For the text-containing cell, return its midpoint in (X, Y) coordinate format. 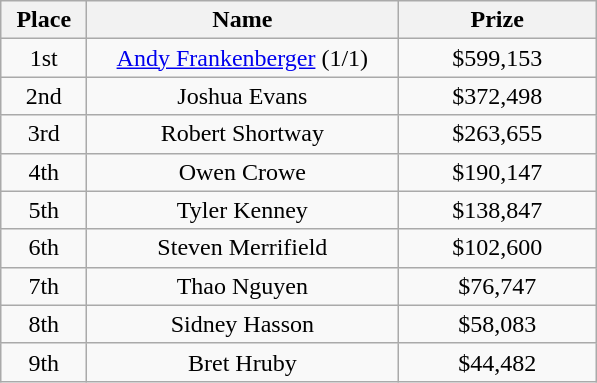
9th (44, 362)
3rd (44, 134)
Sidney Hasson (242, 324)
Steven Merrifield (242, 248)
6th (44, 248)
Joshua Evans (242, 96)
2nd (44, 96)
$599,153 (498, 58)
7th (44, 286)
Owen Crowe (242, 172)
8th (44, 324)
5th (44, 210)
$58,083 (498, 324)
$102,600 (498, 248)
$76,747 (498, 286)
Prize (498, 20)
Thao Nguyen (242, 286)
4th (44, 172)
Name (242, 20)
Place (44, 20)
$138,847 (498, 210)
1st (44, 58)
$372,498 (498, 96)
Bret Hruby (242, 362)
$190,147 (498, 172)
$263,655 (498, 134)
$44,482 (498, 362)
Andy Frankenberger (1/1) (242, 58)
Tyler Kenney (242, 210)
Robert Shortway (242, 134)
